Detect which cell encompasses the target text, then output its (X, Y) center coordinate. 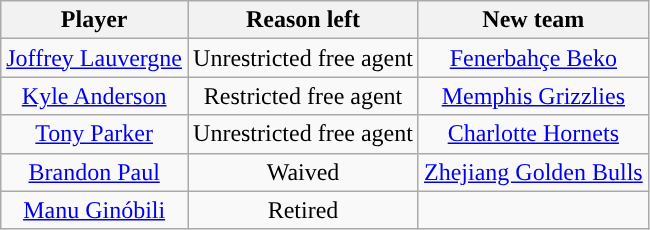
Tony Parker (94, 134)
Brandon Paul (94, 172)
New team (533, 20)
Retired (304, 210)
Restricted free agent (304, 96)
Manu Ginóbili (94, 210)
Joffrey Lauvergne (94, 58)
Zhejiang Golden Bulls (533, 172)
Memphis Grizzlies (533, 96)
Charlotte Hornets (533, 134)
Player (94, 20)
Kyle Anderson (94, 96)
Reason left (304, 20)
Waived (304, 172)
Fenerbahçe Beko (533, 58)
